Identify which cell holds the provided text, then report its (X, Y) central coordinate. 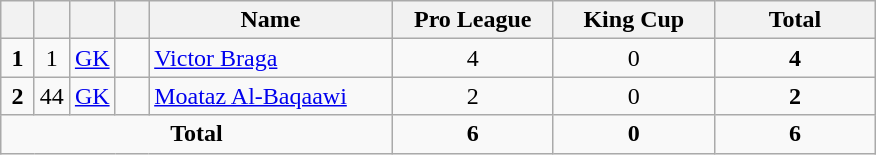
King Cup (634, 20)
Name (271, 20)
Pro League (472, 20)
Moataz Al-Baqaawi (271, 96)
44 (52, 96)
Victor Braga (271, 58)
